Pinpoint the cell where the given text exists, returning its [X, Y] midpoint coordinate. 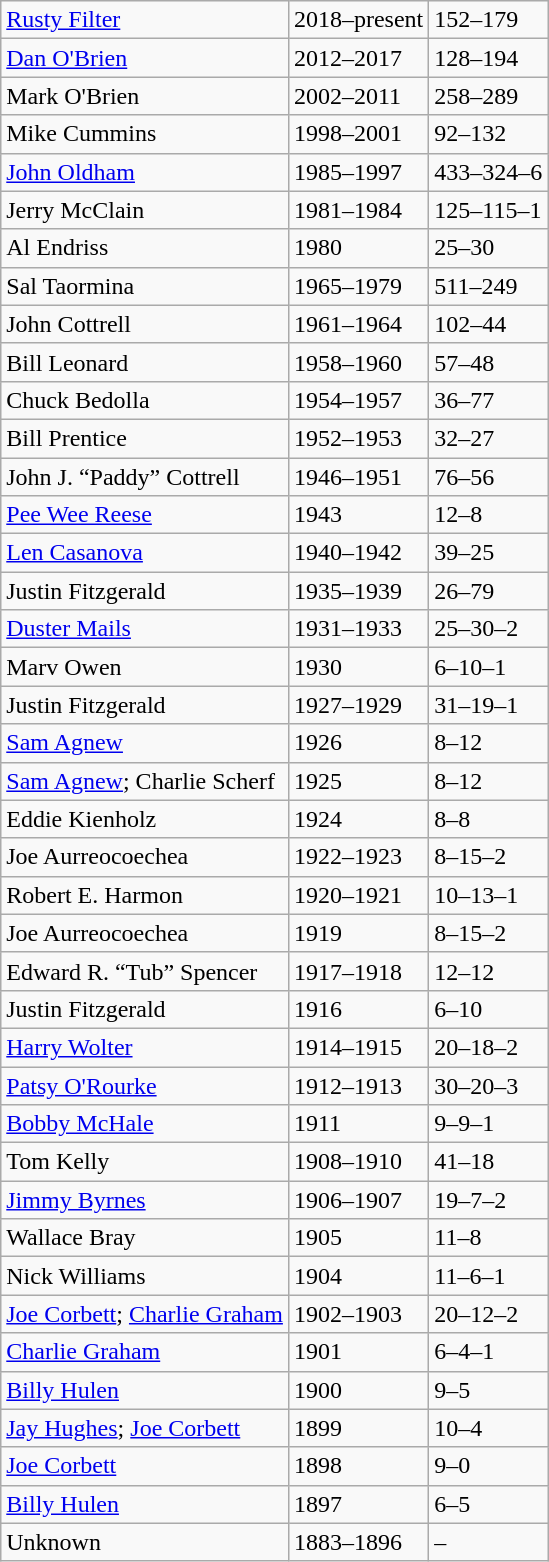
1943 [358, 515]
12–12 [488, 971]
511–249 [488, 286]
39–25 [488, 553]
1926 [358, 743]
1998–2001 [358, 134]
6–4–1 [488, 1352]
1925 [358, 781]
Chuck Bedolla [145, 400]
1917–1918 [358, 971]
10–13–1 [488, 895]
1931–1933 [358, 629]
1965–1979 [358, 286]
Charlie Graham [145, 1352]
2018–present [358, 20]
10–4 [488, 1428]
John J. “Paddy” Cottrell [145, 477]
57–48 [488, 362]
6–5 [488, 1504]
258–289 [488, 96]
9–5 [488, 1390]
John Oldham [145, 172]
1900 [358, 1390]
Joe Corbett [145, 1466]
Sal Taormina [145, 286]
Marv Owen [145, 667]
1883–1896 [358, 1542]
1946–1951 [358, 477]
2012–2017 [358, 58]
1906–1907 [358, 1200]
1912–1913 [358, 1085]
9–9–1 [488, 1124]
1930 [358, 667]
Harry Wolter [145, 1047]
1958–1960 [358, 362]
41–18 [488, 1162]
Al Endriss [145, 248]
Bill Prentice [145, 438]
20–18–2 [488, 1047]
Len Casanova [145, 553]
11–6–1 [488, 1276]
30–20–3 [488, 1085]
Bill Leonard [145, 362]
19–7–2 [488, 1200]
152–179 [488, 20]
Robert E. Harmon [145, 895]
31–19–1 [488, 705]
Eddie Kienholz [145, 819]
Patsy O'Rourke [145, 1085]
Dan O'Brien [145, 58]
1981–1984 [358, 210]
11–8 [488, 1238]
1904 [358, 1276]
Rusty Filter [145, 20]
9–0 [488, 1466]
92–132 [488, 134]
1924 [358, 819]
1940–1942 [358, 553]
1952–1953 [358, 438]
20–12–2 [488, 1314]
Joe Corbett; Charlie Graham [145, 1314]
Jay Hughes; Joe Corbett [145, 1428]
Jimmy Byrnes [145, 1200]
1954–1957 [358, 400]
1914–1915 [358, 1047]
1919 [358, 933]
1920–1921 [358, 895]
1905 [358, 1238]
102–44 [488, 324]
Wallace Bray [145, 1238]
433–324–6 [488, 172]
Bobby McHale [145, 1124]
Duster Mails [145, 629]
128–194 [488, 58]
1927–1929 [358, 705]
6–10 [488, 1009]
Unknown [145, 1542]
1985–1997 [358, 172]
1901 [358, 1352]
1908–1910 [358, 1162]
6–10–1 [488, 667]
32–27 [488, 438]
1911 [358, 1124]
– [488, 1542]
12–8 [488, 515]
25–30–2 [488, 629]
Nick Williams [145, 1276]
125–115–1 [488, 210]
Tom Kelly [145, 1162]
Sam Agnew; Charlie Scherf [145, 781]
Edward R. “Tub” Spencer [145, 971]
25–30 [488, 248]
Sam Agnew [145, 743]
Mike Cummins [145, 134]
1922–1923 [358, 857]
1898 [358, 1466]
Jerry McClain [145, 210]
1916 [358, 1009]
2002–2011 [358, 96]
1902–1903 [358, 1314]
Pee Wee Reese [145, 515]
1899 [358, 1428]
Mark O'Brien [145, 96]
John Cottrell [145, 324]
1961–1964 [358, 324]
1980 [358, 248]
8–8 [488, 819]
1935–1939 [358, 591]
1897 [358, 1504]
36–77 [488, 400]
76–56 [488, 477]
26–79 [488, 591]
